From the cell containing the given text, extract its center point as (X, Y) coordinate. 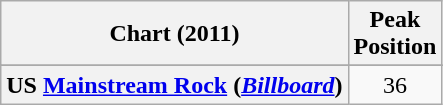
PeakPosition (395, 34)
36 (395, 85)
Chart (2011) (174, 34)
US Mainstream Rock (Billboard) (174, 85)
